From the cell containing the given text, extract its center point as [X, Y] coordinate. 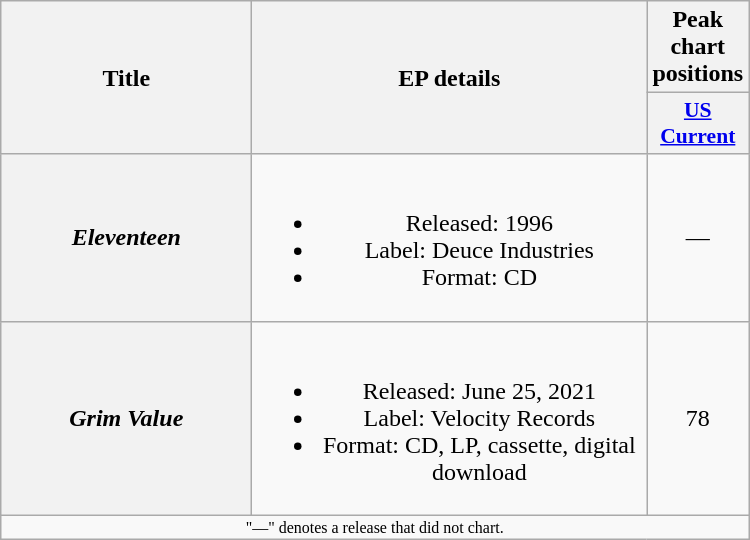
78 [698, 418]
USCurrent [698, 124]
— [698, 238]
Peak chart positions [698, 47]
Grim Value [126, 418]
"—" denotes a release that did not chart. [375, 527]
EP details [450, 78]
Released: 1996Label: Deuce IndustriesFormat: CD [450, 238]
Title [126, 78]
Eleventeen [126, 238]
Released: June 25, 2021Label: Velocity RecordsFormat: CD, LP, cassette, digital download [450, 418]
